Detect which cell encompasses the target text, then output its [x, y] center coordinate. 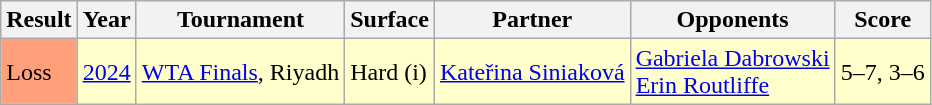
Loss [39, 72]
2024 [106, 72]
Hard (i) [390, 72]
Year [106, 20]
Tournament [240, 20]
Kateřina Siniaková [532, 72]
WTA Finals, Riyadh [240, 72]
Opponents [732, 20]
Score [882, 20]
Result [39, 20]
Gabriela Dabrowski Erin Routliffe [732, 72]
5–7, 3–6 [882, 72]
Surface [390, 20]
Partner [532, 20]
